Search for the cell housing the specified text and yield its [x, y] center coordinate. 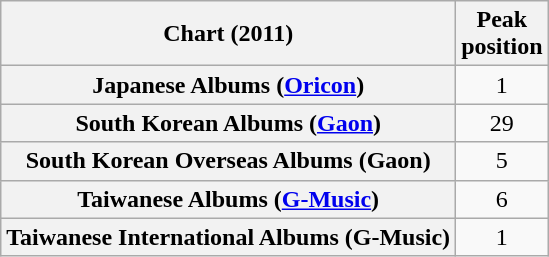
Peakposition [502, 34]
South Korean Overseas Albums (Gaon) [228, 161]
5 [502, 161]
6 [502, 199]
Japanese Albums (Oricon) [228, 85]
Chart (2011) [228, 34]
29 [502, 123]
Taiwanese Albums (G-Music) [228, 199]
South Korean Albums (Gaon) [228, 123]
Taiwanese International Albums (G-Music) [228, 237]
